Extract the [x, y] coordinate from the center of the cell holding the provided text.  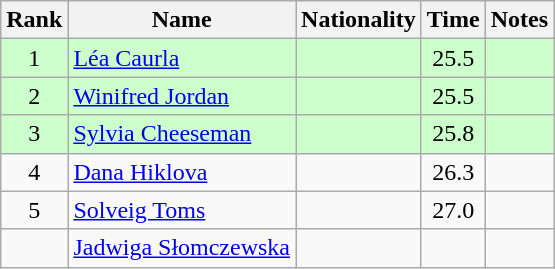
Léa Caurla [182, 58]
Rank [34, 20]
Sylvia Cheeseman [182, 134]
3 [34, 134]
26.3 [453, 172]
2 [34, 96]
Dana Hiklova [182, 172]
1 [34, 58]
Name [182, 20]
4 [34, 172]
Nationality [359, 20]
27.0 [453, 210]
Solveig Toms [182, 210]
25.8 [453, 134]
Notes [519, 20]
5 [34, 210]
Time [453, 20]
Winifred Jordan [182, 96]
Jadwiga Słomczewska [182, 248]
